Extract the [X, Y] coordinate from the center of the cell holding the provided text.  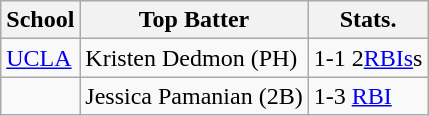
Jessica Pamanian (2B) [194, 96]
School [40, 20]
Kristen Dedmon (PH) [194, 58]
Stats. [368, 20]
1-1 2RBIss [368, 58]
UCLA [40, 58]
1-3 RBI [368, 96]
Top Batter [194, 20]
